Capture the cell that displays the provided text and extract its (x, y) central coordinate. 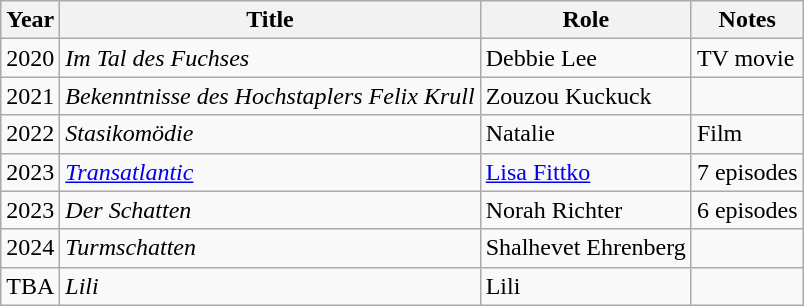
7 episodes (747, 172)
2022 (30, 134)
Debbie Lee (586, 58)
Role (586, 20)
Lisa Fittko (586, 172)
Bekenntnisse des Hochstaplers Felix Krull (270, 96)
Notes (747, 20)
TV movie (747, 58)
Zouzou Kuckuck (586, 96)
Norah Richter (586, 210)
Film (747, 134)
2020 (30, 58)
Title (270, 20)
Im Tal des Fuchses (270, 58)
6 episodes (747, 210)
TBA (30, 286)
Shalhevet Ehrenberg (586, 248)
2024 (30, 248)
Turmschatten (270, 248)
Year (30, 20)
Natalie (586, 134)
Transatlantic (270, 172)
2021 (30, 96)
Stasikomödie (270, 134)
Der Schatten (270, 210)
